Return (X, Y) of the center of cell containing provided text 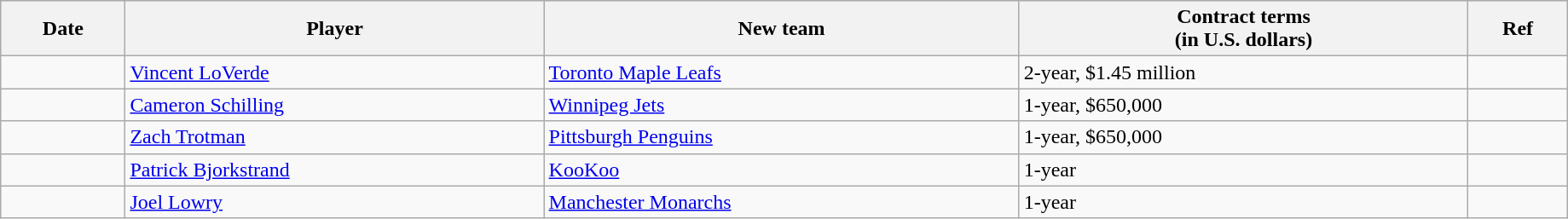
Vincent LoVerde (334, 72)
Toronto Maple Leafs (781, 72)
Zach Trotman (334, 137)
Cameron Schilling (334, 105)
Player (334, 29)
Patrick Bjorkstrand (334, 170)
KooKoo (781, 170)
Date (63, 29)
Manchester Monarchs (781, 202)
Ref (1518, 29)
Contract terms(in U.S. dollars) (1243, 29)
2-year, $1.45 million (1243, 72)
Winnipeg Jets (781, 105)
Pittsburgh Penguins (781, 137)
New team (781, 29)
Joel Lowry (334, 202)
